Pinpoint the cell where the given text exists, returning its (X, Y) midpoint coordinate. 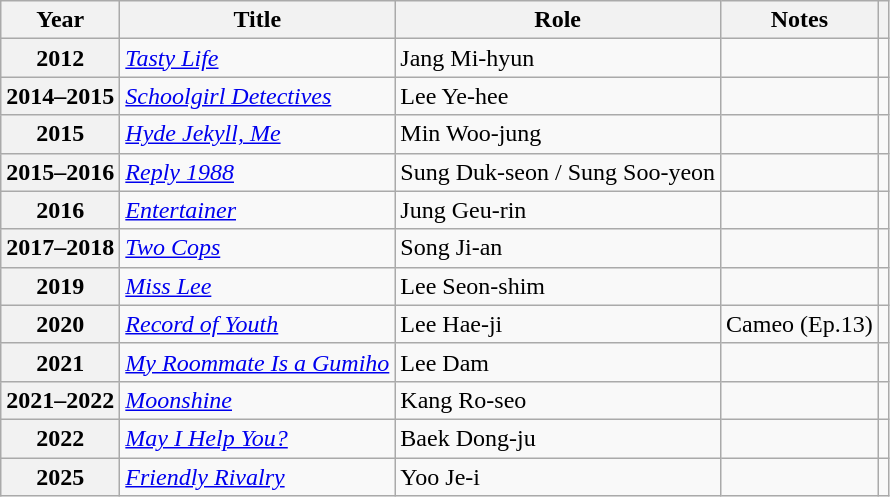
Two Cops (258, 248)
Miss Lee (258, 286)
Entertainer (258, 210)
2017–2018 (60, 248)
Title (258, 20)
Schoolgirl Detectives (258, 96)
Song Ji-an (558, 248)
2020 (60, 324)
Moonshine (258, 400)
Lee Ye-hee (558, 96)
Notes (800, 20)
2016 (60, 210)
Tasty Life (258, 58)
2015 (60, 134)
My Roommate Is a Gumiho (258, 362)
Lee Seon-shim (558, 286)
Year (60, 20)
2015–2016 (60, 172)
Friendly Rivalry (258, 477)
Min Woo-jung (558, 134)
Record of Youth (258, 324)
Kang Ro-seo (558, 400)
2012 (60, 58)
2021–2022 (60, 400)
2014–2015 (60, 96)
2022 (60, 438)
Lee Dam (558, 362)
Reply 1988 (258, 172)
Baek Dong-ju (558, 438)
Hyde Jekyll, Me (258, 134)
Cameo (Ep.13) (800, 324)
Role (558, 20)
2025 (60, 477)
Sung Duk-seon / Sung Soo-yeon (558, 172)
Jang Mi-hyun (558, 58)
Lee Hae-ji (558, 324)
May I Help You? (258, 438)
2019 (60, 286)
Jung Geu-rin (558, 210)
Yoo Je-i (558, 477)
2021 (60, 362)
